Return [X, Y] of the center of cell containing provided text 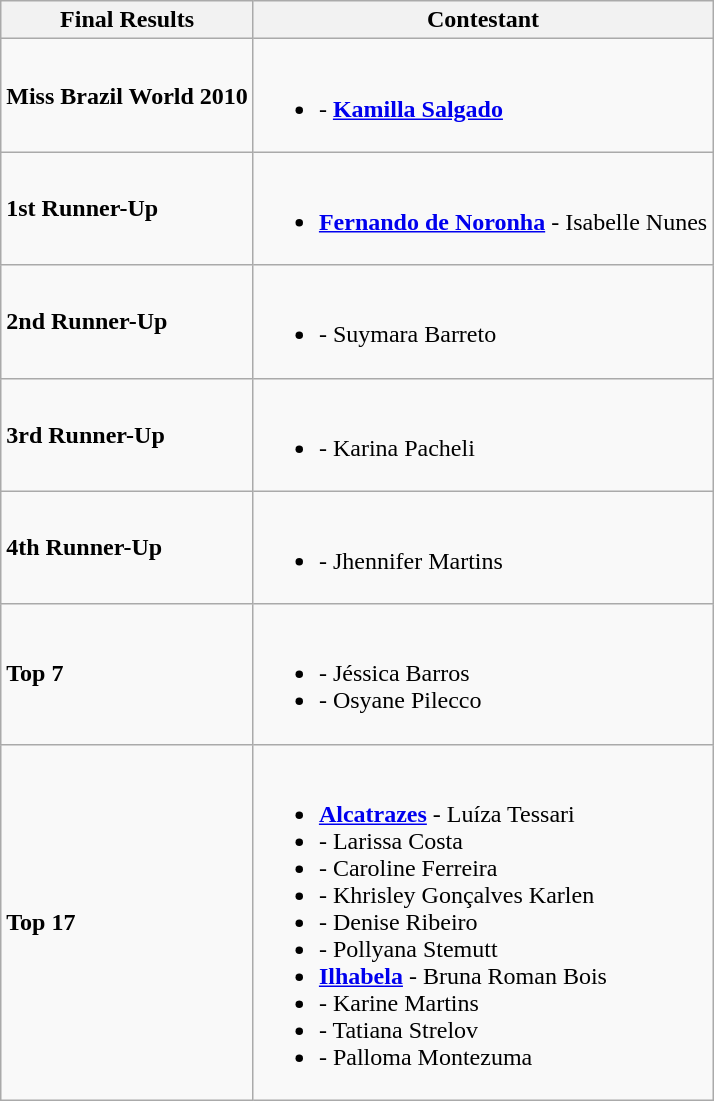
- Suymara Barreto [482, 322]
- Karina Pacheli [482, 434]
Contestant [482, 20]
- Jhennifer Martins [482, 548]
4th Runner-Up [128, 548]
3rd Runner-Up [128, 434]
- Jéssica Barros - Osyane Pilecco [482, 674]
Fernando de Noronha - Isabelle Nunes [482, 208]
Top 7 [128, 674]
Miss Brazil World 2010 [128, 96]
1st Runner-Up [128, 208]
Final Results [128, 20]
Top 17 [128, 922]
2nd Runner-Up [128, 322]
- Kamilla Salgado [482, 96]
